Provide the [x, y] coordinate of the cell's center where the given text is located.  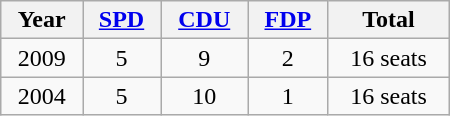
1 [288, 96]
9 [204, 58]
SPD [121, 20]
Total [388, 20]
10 [204, 96]
CDU [204, 20]
2009 [42, 58]
Year [42, 20]
2 [288, 58]
2004 [42, 96]
FDP [288, 20]
